Search for the cell housing the specified text and yield its (X, Y) center coordinate. 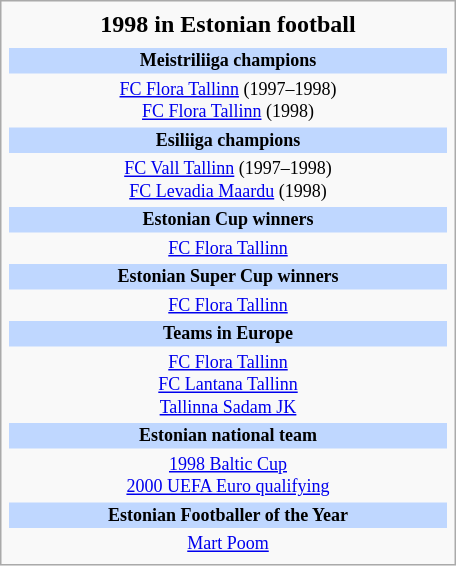
Estonian Super Cup winners (228, 277)
FC Vall Tallinn (1997–1998) FC Levadia Maardu (1998) (228, 180)
Estonian Cup winners (228, 220)
FC Flora Tallinn (1997–1998) FC Flora Tallinn (1998) (228, 101)
Mart Poom (228, 544)
Estonian national team (228, 436)
Teams in Europe (228, 334)
Esiliiga champions (228, 141)
FC Flora TallinnFC Lantana TallinnTallinna Sadam JK (228, 385)
Estonian Footballer of the Year (228, 516)
1998 Baltic Cup2000 UEFA Euro qualifying (228, 476)
1998 in Estonian football (228, 24)
Meistriliiga champions (228, 61)
